Return the (X, Y) coordinate for the center point of the cell that contains the specified text.  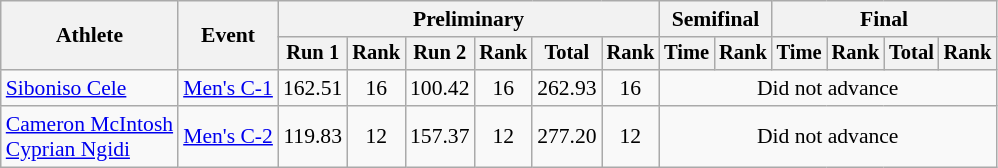
Semifinal (715, 19)
157.37 (440, 136)
Athlete (90, 36)
Cameron McIntoshCyprian Ngidi (90, 136)
262.93 (566, 88)
Men's C-1 (228, 88)
Run 2 (440, 54)
100.42 (440, 88)
Final (884, 19)
119.83 (312, 136)
277.20 (566, 136)
Siboniso Cele (90, 88)
162.51 (312, 88)
Men's C-2 (228, 136)
Preliminary (468, 19)
Event (228, 36)
Run 1 (312, 54)
